Provide the [X, Y] coordinate of the cell's center where the given text is located.  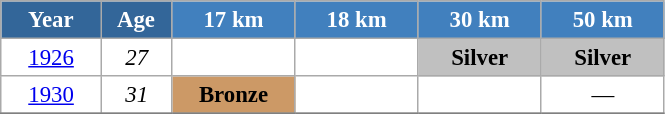
— [602, 95]
50 km [602, 20]
18 km [356, 20]
30 km [480, 20]
1930 [52, 95]
27 [136, 58]
17 km [234, 20]
31 [136, 95]
Year [52, 20]
Age [136, 20]
1926 [52, 58]
Bronze [234, 95]
